Search for the cell housing the specified text and yield its (x, y) center coordinate. 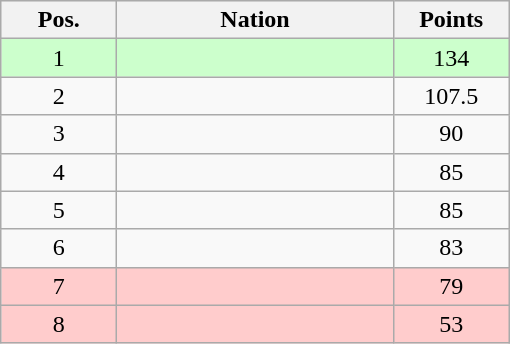
90 (451, 134)
8 (59, 324)
3 (59, 134)
7 (59, 286)
107.5 (451, 96)
Pos. (59, 20)
Nation (255, 20)
Points (451, 20)
79 (451, 286)
6 (59, 248)
1 (59, 58)
2 (59, 96)
5 (59, 210)
134 (451, 58)
83 (451, 248)
4 (59, 172)
53 (451, 324)
